From the cell containing the given text, extract its center point as (X, Y) coordinate. 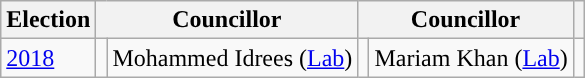
Mariam Khan (Lab) (471, 58)
Election (48, 20)
Mohammed Idrees (Lab) (232, 58)
2018 (48, 58)
